Pinpoint the cell where the given text exists, returning its [x, y] midpoint coordinate. 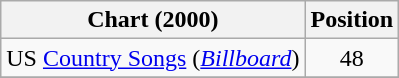
Position [352, 20]
Chart (2000) [153, 20]
US Country Songs (Billboard) [153, 58]
48 [352, 58]
